Return [x, y] of the center of cell containing provided text 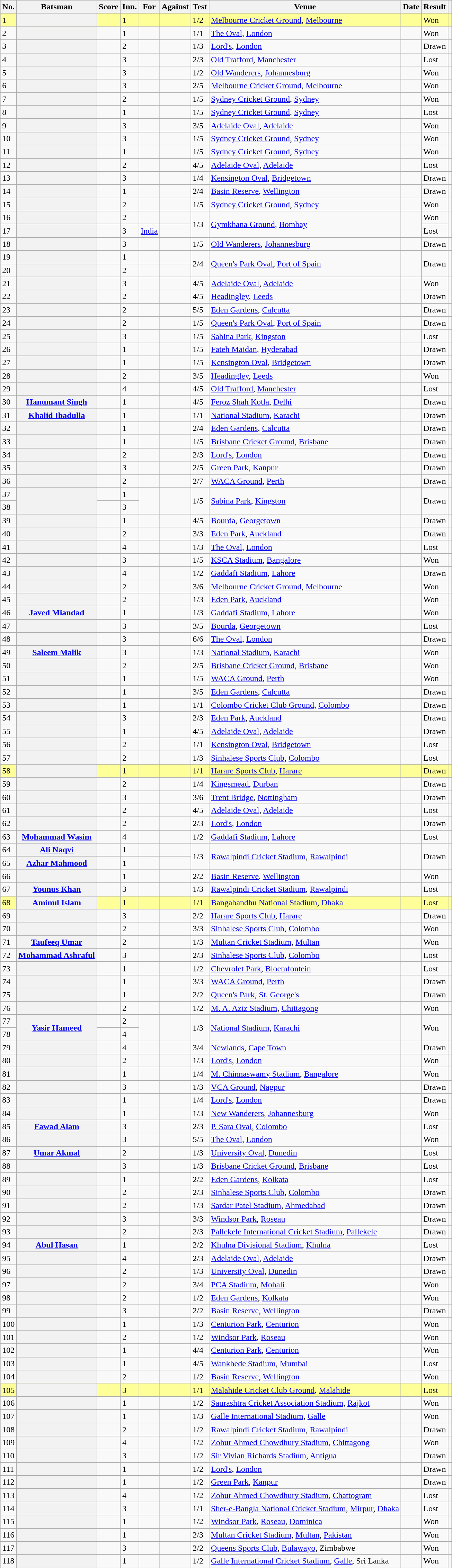
116 [8, 1535]
27 [8, 362]
Trent Bridge, Nottingham [305, 797]
79 [8, 1048]
69 [8, 916]
Inn. [130, 7]
51 [8, 679]
40 [8, 534]
Multan Cricket Stadium, Multan, Pakistan [305, 1535]
Younus Khan [57, 889]
Kingsmead, Durban [305, 784]
64 [8, 850]
Result [435, 7]
10 [8, 138]
113 [8, 1495]
61 [8, 810]
23 [8, 310]
95 [8, 1258]
49 [8, 652]
Malahide Cricket Club Ground, Malahide [305, 1390]
Aminul Islam [57, 903]
Sher-e-Bangla National Cricket Stadium, Mirpur, Dhaka [305, 1508]
97 [8, 1285]
M. A. Aziz Stadium, Chittagong [305, 1008]
Umar Akmal [57, 1153]
Windsor Park, Roseau, Dominica [305, 1522]
41 [8, 547]
KSCA Stadium, Bangalore [305, 560]
103 [8, 1363]
Sir Vivian Richards Stadium, Antigua [305, 1456]
19 [8, 257]
117 [8, 1548]
4/4 [200, 1350]
M. Chinnaswamy Stadium, Bangalore [305, 1074]
84 [8, 1113]
22 [8, 297]
VCA Ground, Nagpur [305, 1087]
74 [8, 981]
Zohur Ahmed Chowdhury Stadium, Chittagong [305, 1443]
6 [8, 86]
70 [8, 929]
18 [8, 244]
43 [8, 573]
6/6 [200, 639]
Fateh Maidan, Hyderabad [305, 349]
Azhar Mahmood [57, 863]
Chevrolet Park, Bloemfontein [305, 968]
33 [8, 442]
68 [8, 903]
30 [8, 402]
72 [8, 955]
28 [8, 375]
Date [411, 7]
31 [8, 415]
16 [8, 218]
105 [8, 1390]
29 [8, 389]
100 [8, 1324]
112 [8, 1482]
Pallekele International Cricket Stadium, Pallekele [305, 1232]
25 [8, 336]
42 [8, 560]
Taufeeq Umar [57, 942]
118 [8, 1561]
99 [8, 1311]
110 [8, 1456]
52 [8, 692]
47 [8, 626]
114 [8, 1508]
32 [8, 428]
Test [200, 7]
75 [8, 995]
44 [8, 587]
P. Sara Oval, Colombo [305, 1126]
66 [8, 876]
Hanumant Singh [57, 402]
60 [8, 797]
81 [8, 1074]
Mohammad Ashraful [57, 955]
For [149, 7]
37 [8, 494]
107 [8, 1416]
62 [8, 824]
87 [8, 1153]
12 [8, 165]
63 [8, 837]
Queen's Park, St. George's [305, 995]
101 [8, 1337]
109 [8, 1443]
Fawad Alam [57, 1126]
24 [8, 323]
98 [8, 1298]
9 [8, 125]
91 [8, 1205]
71 [8, 942]
85 [8, 1126]
106 [8, 1403]
36 [8, 481]
Saurashtra Cricket Association Stadium, Rajkot [305, 1403]
Venue [305, 7]
76 [8, 1008]
PCA Stadium, Mohali [305, 1285]
46 [8, 613]
Khulna Divisional Stadium, Khulna [305, 1245]
38 [8, 507]
58 [8, 771]
Score [109, 7]
53 [8, 705]
Gymkhana Ground, Bombay [305, 224]
77 [8, 1021]
104 [8, 1377]
21 [8, 283]
8 [8, 112]
Colombo Cricket Club Ground, Colombo [305, 705]
Queens Sports Club, Bulawayo, Zimbabwe [305, 1548]
Wankhede Stadium, Mumbai [305, 1363]
34 [8, 455]
Feroz Shah Kotla, Delhi [305, 402]
55 [8, 731]
Khalid Ibadulla [57, 415]
2/7 [200, 481]
82 [8, 1087]
Bangabandhu National Stadium, Dhaka [305, 903]
56 [8, 744]
111 [8, 1469]
89 [8, 1179]
35 [8, 468]
Saleem Malik [57, 652]
5 [8, 73]
Ali Naqvi [57, 850]
108 [8, 1430]
No. [8, 7]
Mohammad Wasim [57, 837]
Zohur Ahmed Chowdhury Stadium, Chattogram [305, 1495]
50 [8, 665]
Abul Hasan [57, 1245]
90 [8, 1192]
54 [8, 718]
57 [8, 758]
83 [8, 1100]
Newlands, Cape Town [305, 1048]
Yasir Hameed [57, 1028]
New Wanderers, Johannesburg [305, 1113]
59 [8, 784]
78 [8, 1034]
93 [8, 1232]
73 [8, 968]
17 [8, 231]
94 [8, 1245]
92 [8, 1218]
26 [8, 349]
39 [8, 520]
Batsman [57, 7]
80 [8, 1061]
48 [8, 639]
67 [8, 889]
Against [175, 7]
7 [8, 99]
45 [8, 600]
20 [8, 270]
96 [8, 1271]
15 [8, 205]
86 [8, 1140]
Multan Cricket Stadium, Multan [305, 942]
Galle International Cricket Stadium, Galle, Sri Lanka [305, 1561]
11 [8, 152]
14 [8, 191]
India [149, 231]
65 [8, 863]
88 [8, 1166]
13 [8, 178]
115 [8, 1522]
Sardar Patel Stadium, Ahmedabad [305, 1205]
Galle International Stadium, Galle [305, 1416]
Javed Miandad [57, 613]
102 [8, 1350]
